Scan for the cell matching the given text and deliver its [X, Y] coordinate at center. 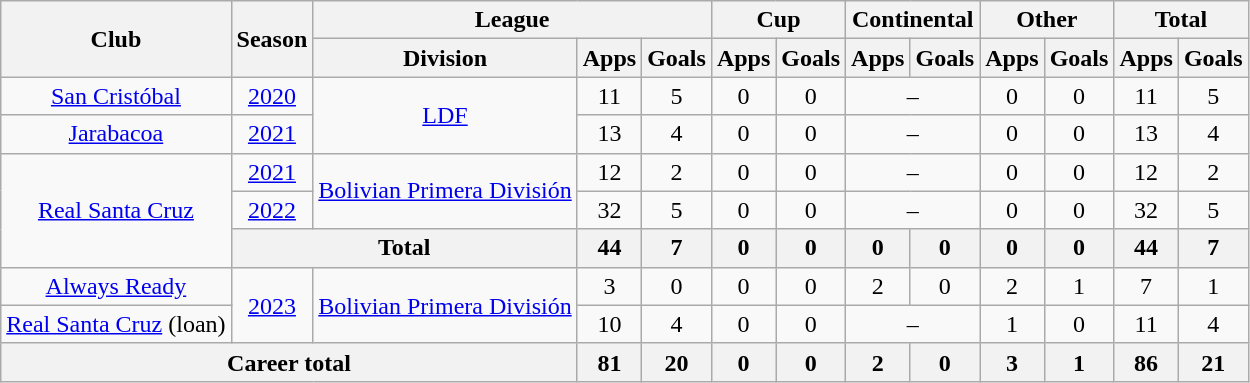
2022 [272, 210]
Cup [778, 20]
Career total [289, 362]
20 [677, 362]
Club [116, 39]
2020 [272, 96]
Division [445, 58]
Jarabacoa [116, 134]
Real Santa Cruz (loan) [116, 324]
81 [609, 362]
San Cristóbal [116, 96]
Always Ready [116, 286]
Real Santa Cruz [116, 210]
League [512, 20]
Other [1047, 20]
2023 [272, 305]
10 [609, 324]
86 [1146, 362]
Season [272, 39]
21 [1213, 362]
LDF [445, 115]
Continental [913, 20]
